Search for the cell housing the specified text and yield its (X, Y) center coordinate. 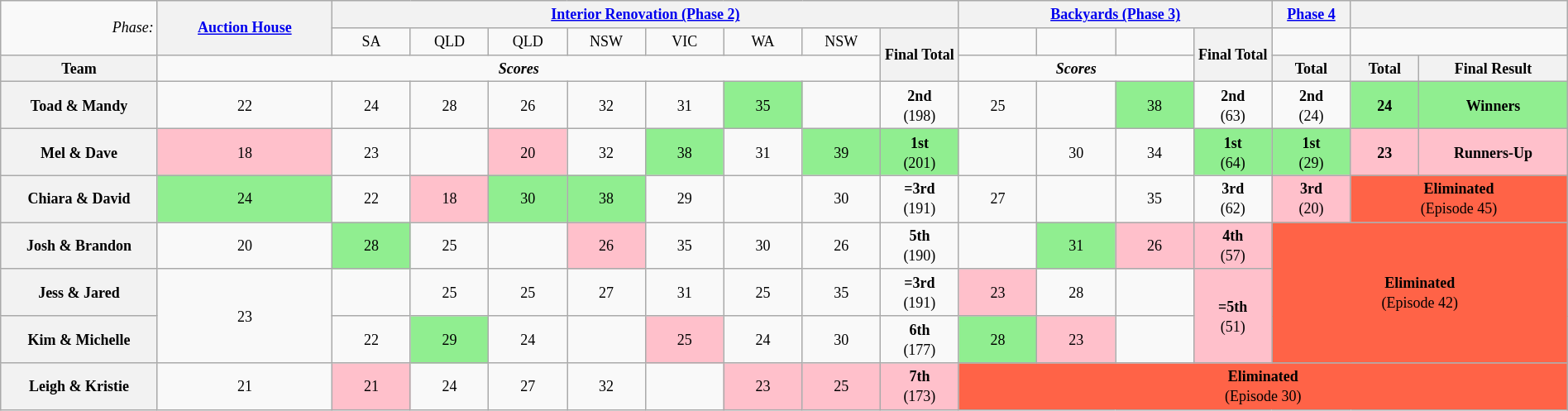
Winners (1494, 106)
Eliminated(Episode 45) (1459, 198)
Mel & Dave (79, 152)
Toad & Mandy (79, 106)
1st(64) (1232, 152)
6th(177) (920, 339)
4th(57) (1232, 246)
WA (762, 41)
Josh & Brandon (79, 246)
Kim & Michelle (79, 339)
=5th(51) (1232, 316)
2nd(63) (1232, 106)
Final Result (1494, 68)
VIC (685, 41)
39 (842, 152)
5th(190) (920, 246)
2nd(198) (920, 106)
Leigh & Kristie (79, 387)
Runners-Up (1494, 152)
SA (372, 41)
3rd(62) (1232, 198)
1st(201) (920, 152)
Interior Renovation (Phase 2) (646, 15)
Eliminated(Episode 30) (1263, 387)
Auction House (245, 28)
Chiara & David (79, 198)
Phase: (79, 28)
Eliminated(Episode 42) (1419, 293)
7th(173) (920, 387)
Backyards (Phase 3) (1115, 15)
1st(29) (1312, 152)
Phase 4 (1312, 15)
3rd(20) (1312, 198)
Team (79, 68)
34 (1154, 152)
2nd(24) (1312, 106)
Jess & Jared (79, 293)
